Identify which cell holds the provided text, then report its (X, Y) central coordinate. 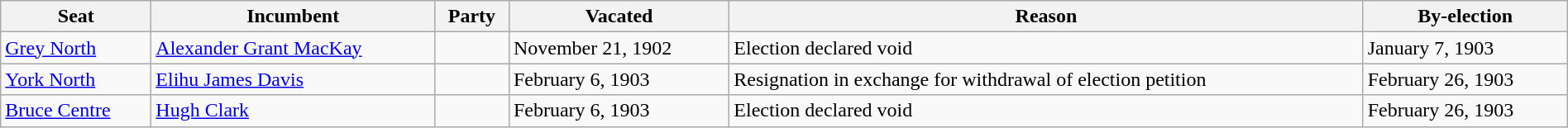
Party (471, 17)
By-election (1465, 17)
Vacated (619, 17)
Grey North (76, 48)
Seat (76, 17)
Resignation in exchange for withdrawal of election petition (1046, 79)
November 21, 1902 (619, 48)
January 7, 1903 (1465, 48)
Bruce Centre (76, 111)
Reason (1046, 17)
Hugh Clark (293, 111)
Incumbent (293, 17)
York North (76, 79)
Alexander Grant MacKay (293, 48)
Elihu James Davis (293, 79)
